Return (X, Y) of the center of cell containing provided text 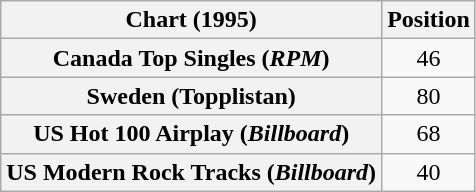
46 (429, 58)
US Hot 100 Airplay (Billboard) (192, 134)
Position (429, 20)
Sweden (Topplistan) (192, 96)
Chart (1995) (192, 20)
80 (429, 96)
US Modern Rock Tracks (Billboard) (192, 172)
68 (429, 134)
40 (429, 172)
Canada Top Singles (RPM) (192, 58)
